Find where the given text appears and provide that cell's center as [X, Y] coordinate. 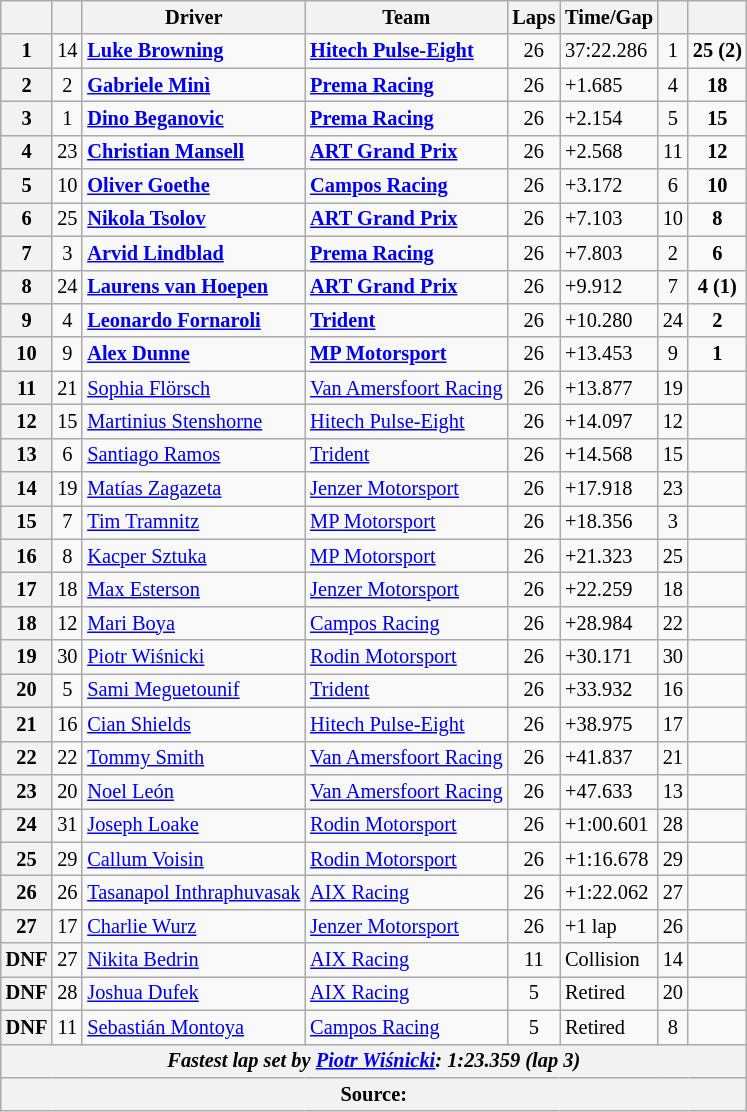
Sami Meguetounif [194, 690]
Max Esterson [194, 589]
+10.280 [609, 320]
Matías Zagazeta [194, 489]
+1:16.678 [609, 859]
+2.568 [609, 152]
+13.453 [609, 354]
Noel León [194, 791]
+22.259 [609, 589]
Santiago Ramos [194, 455]
Oliver Goethe [194, 186]
+28.984 [609, 623]
Team [406, 17]
Piotr Wiśnicki [194, 657]
Cian Shields [194, 724]
+1.685 [609, 85]
Christian Mansell [194, 152]
Sophia Flörsch [194, 388]
37:22.286 [609, 51]
+3.172 [609, 186]
+33.932 [609, 690]
+38.975 [609, 724]
Kacper Sztuka [194, 556]
Fastest lap set by Piotr Wiśnicki: 1:23.359 (lap 3) [374, 1061]
4 (1) [718, 287]
+30.171 [609, 657]
Nikita Bedrin [194, 960]
Charlie Wurz [194, 926]
+1 lap [609, 926]
Alex Dunne [194, 354]
Callum Voisin [194, 859]
Joshua Dufek [194, 993]
+41.837 [609, 758]
+2.154 [609, 118]
Sebastián Montoya [194, 1027]
Leonardo Fornaroli [194, 320]
Arvid Lindblad [194, 253]
+1:22.062 [609, 892]
Tommy Smith [194, 758]
Tasanapol Inthraphuvasak [194, 892]
31 [67, 825]
Driver [194, 17]
Laurens van Hoepen [194, 287]
Time/Gap [609, 17]
Luke Browning [194, 51]
Source: [374, 1094]
Gabriele Minì [194, 85]
+47.633 [609, 791]
Nikola Tsolov [194, 219]
+18.356 [609, 522]
Mari Boya [194, 623]
Collision [609, 960]
+7.803 [609, 253]
Joseph Loake [194, 825]
+14.568 [609, 455]
Martinius Stenshorne [194, 421]
Dino Beganovic [194, 118]
+1:00.601 [609, 825]
+7.103 [609, 219]
25 (2) [718, 51]
Laps [534, 17]
Tim Tramnitz [194, 522]
+13.877 [609, 388]
+14.097 [609, 421]
+9.912 [609, 287]
+17.918 [609, 489]
+21.323 [609, 556]
